From the cell containing the given text, extract its center point as (X, Y) coordinate. 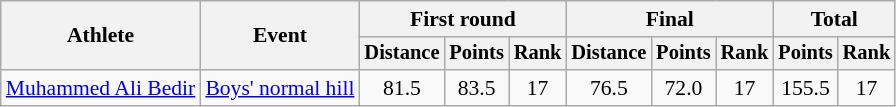
Boys' normal hill (280, 88)
Athlete (101, 36)
81.5 (402, 88)
First round (462, 19)
83.5 (476, 88)
Total (834, 19)
Event (280, 36)
155.5 (805, 88)
Muhammed Ali Bedir (101, 88)
72.0 (683, 88)
76.5 (608, 88)
Final (670, 19)
